Identify which cell holds the provided text, then report its [X, Y] central coordinate. 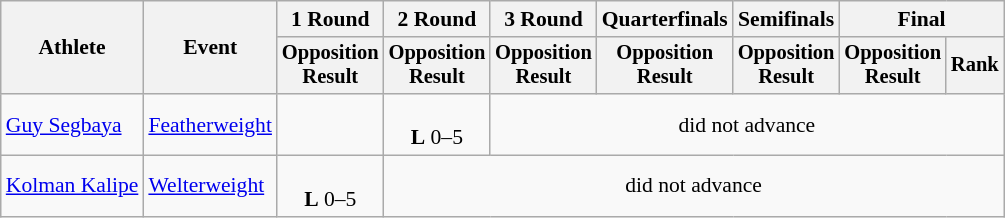
1 Round [330, 19]
Welterweight [210, 186]
Quarterfinals [665, 19]
Kolman Kalipe [72, 186]
Semifinals [786, 19]
Guy Segbaya [72, 124]
Rank [975, 66]
3 Round [544, 19]
Event [210, 48]
Final [921, 19]
2 Round [438, 19]
Athlete [72, 48]
Featherweight [210, 124]
